Return the (x, y) coordinate for the center point of the cell that contains the specified text.  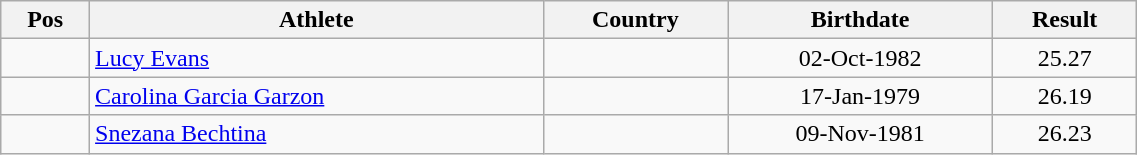
Country (635, 20)
Snezana Bechtina (317, 134)
25.27 (1065, 58)
Result (1065, 20)
02-Oct-1982 (860, 58)
Athlete (317, 20)
Carolina Garcia Garzon (317, 96)
Birthdate (860, 20)
Pos (46, 20)
Lucy Evans (317, 58)
09-Nov-1981 (860, 134)
26.19 (1065, 96)
17-Jan-1979 (860, 96)
26.23 (1065, 134)
